For the text-containing cell, return its midpoint in [X, Y] coordinate format. 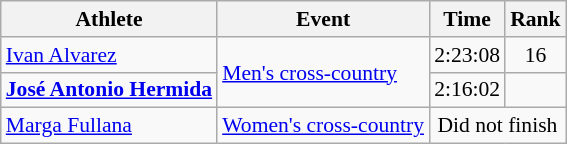
Women's cross-country [323, 126]
Ivan Alvarez [109, 55]
Time [467, 19]
Men's cross-country [323, 72]
Event [323, 19]
José Antonio Hermida [109, 90]
Rank [536, 19]
Marga Fullana [109, 126]
16 [536, 55]
2:16:02 [467, 90]
Athlete [109, 19]
Did not finish [498, 126]
2:23:08 [467, 55]
